Locate the cell with the specified text and output its (x, y) center coordinate. 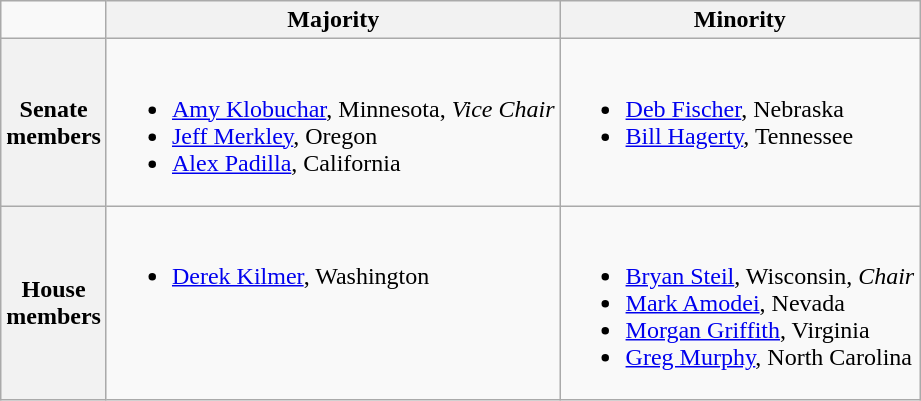
Housemembers (54, 303)
Bryan Steil, Wisconsin, ChairMark Amodei, NevadaMorgan Griffith, VirginiaGreg Murphy, North Carolina (740, 303)
Majority (333, 20)
Minority (740, 20)
Derek Kilmer, Washington (333, 303)
Amy Klobuchar, Minnesota, Vice ChairJeff Merkley, OregonAlex Padilla, California (333, 122)
Senatemembers (54, 122)
Deb Fischer, NebraskaBill Hagerty, Tennessee (740, 122)
